Capture the cell that displays the provided text and extract its [X, Y] central coordinate. 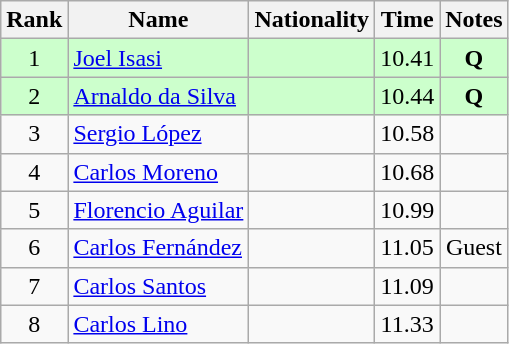
6 [34, 248]
11.09 [408, 286]
4 [34, 172]
10.44 [408, 96]
10.41 [408, 58]
5 [34, 210]
Carlos Fernández [158, 248]
Rank [34, 20]
Carlos Moreno [158, 172]
7 [34, 286]
Carlos Lino [158, 324]
8 [34, 324]
Joel Isasi [158, 58]
Florencio Aguilar [158, 210]
10.58 [408, 134]
Sergio López [158, 134]
11.05 [408, 248]
Guest [474, 248]
10.99 [408, 210]
Time [408, 20]
Name [158, 20]
Arnaldo da Silva [158, 96]
Carlos Santos [158, 286]
10.68 [408, 172]
Notes [474, 20]
11.33 [408, 324]
3 [34, 134]
1 [34, 58]
Nationality [312, 20]
2 [34, 96]
